Determine the [X, Y] coordinate at the center of the cell enclosing the given text.  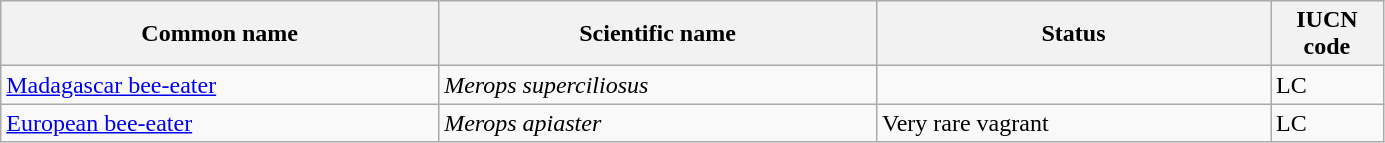
Common name [220, 34]
IUCN code [1328, 34]
Status [1073, 34]
Scientific name [658, 34]
Merops apiaster [658, 123]
European bee-eater [220, 123]
Madagascar bee-eater [220, 85]
Very rare vagrant [1073, 123]
Merops superciliosus [658, 85]
